Scan for the cell matching the given text and deliver its [x, y] coordinate at center. 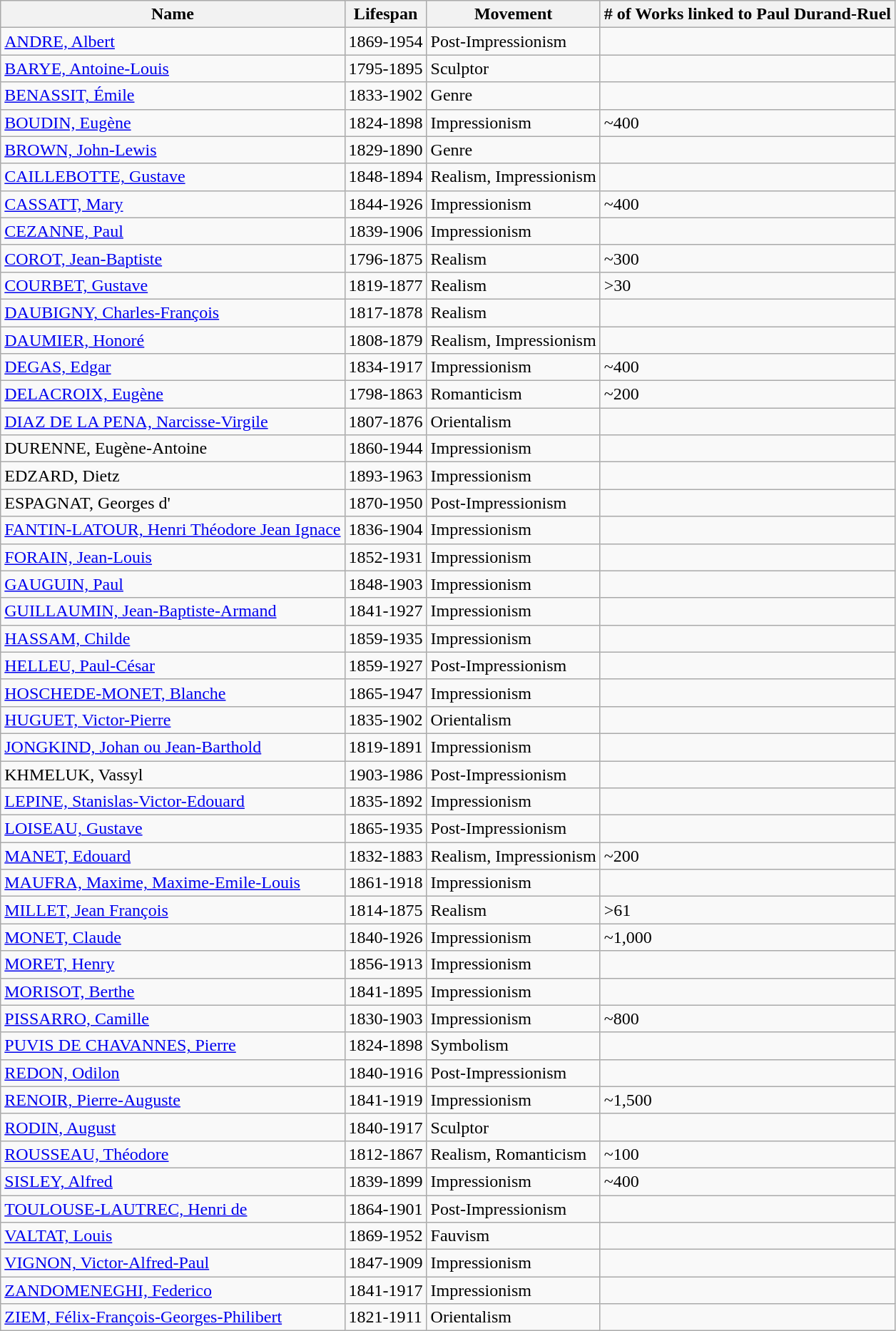
1903-1986 [385, 774]
RENOIR, Pierre-Auguste [173, 1100]
HOSCHEDE-MONET, Blanche [173, 693]
1821-1911 [385, 1317]
CEZANNE, Paul [173, 231]
DAUBIGNY, Charles-François [173, 312]
1812-1867 [385, 1154]
BENASSIT, Émile [173, 96]
HUGUET, Victor-Pierre [173, 720]
1808-1879 [385, 340]
FANTIN-LATOUR, Henri Théodore Jean Ignace [173, 530]
1835-1902 [385, 720]
KHMELUK, Vassyl [173, 774]
1819-1877 [385, 285]
>30 [748, 285]
1819-1891 [385, 747]
REDON, Odilon [173, 1073]
1829-1890 [385, 150]
1841-1919 [385, 1100]
FORAIN, Jean-Louis [173, 557]
1865-1935 [385, 829]
Realism, Romanticism [514, 1154]
~300 [748, 258]
MANET, Edouard [173, 856]
PISSARRO, Camille [173, 1019]
1869-1954 [385, 41]
Symbolism [514, 1046]
MAUFRA, Maxime, Maxime-Emile-Louis [173, 883]
COURBET, Gustave [173, 285]
LOISEAU, Gustave [173, 829]
1841-1927 [385, 611]
1865-1947 [385, 693]
MORISOT, Berthe [173, 991]
1893-1963 [385, 476]
Name [173, 14]
1841-1895 [385, 991]
1839-1906 [385, 231]
ESPAGNAT, Georges d' [173, 503]
BROWN, John-Lewis [173, 150]
~1,500 [748, 1100]
MONET, Claude [173, 937]
Romanticism [514, 394]
GAUGUIN, Paul [173, 584]
DURENNE, Eugène-Antoine [173, 449]
DELACROIX, Eugène [173, 394]
1807-1876 [385, 422]
~800 [748, 1019]
RODIN, August [173, 1127]
1834-1917 [385, 367]
1841-1917 [385, 1290]
BARYE, Antoine-Louis [173, 68]
HELLEU, Paul-César [173, 665]
VALTAT, Louis [173, 1236]
SISLEY, Alfred [173, 1181]
1848-1903 [385, 584]
ZANDOMENEGHI, Federico [173, 1290]
1861-1918 [385, 883]
1835-1892 [385, 802]
1870-1950 [385, 503]
1844-1926 [385, 204]
1864-1901 [385, 1209]
CASSATT, Mary [173, 204]
1836-1904 [385, 530]
1832-1883 [385, 856]
DAUMIER, Honoré [173, 340]
1830-1903 [385, 1019]
~100 [748, 1154]
ZIEM, Félix-François-Georges-Philibert [173, 1317]
1869-1952 [385, 1236]
Lifespan [385, 14]
1814-1875 [385, 910]
MILLET, Jean François [173, 910]
EDZARD, Dietz [173, 476]
1856-1913 [385, 964]
~1,000 [748, 937]
1860-1944 [385, 449]
1848-1894 [385, 177]
1852-1931 [385, 557]
LEPINE, Stanislas-Victor-Edouard [173, 802]
BOUDIN, Eugène [173, 123]
ROUSSEAU, Théodore [173, 1154]
ANDRE, Albert [173, 41]
1833-1902 [385, 96]
>61 [748, 910]
# of Works linked to Paul Durand-Ruel [748, 14]
1840-1916 [385, 1073]
DIAZ DE LA PENA, Narcisse-Virgile [173, 422]
TOULOUSE-LAUTREC, Henri de [173, 1209]
1859-1935 [385, 638]
PUVIS DE CHAVANNES, Pierre [173, 1046]
1840-1917 [385, 1127]
GUILLAUMIN, Jean-Baptiste-Armand [173, 611]
1795-1895 [385, 68]
HASSAM, Childe [173, 638]
1796-1875 [385, 258]
1839-1899 [385, 1181]
CAILLEBOTTE, Gustave [173, 177]
1859-1927 [385, 665]
1847-1909 [385, 1263]
Movement [514, 14]
1817-1878 [385, 312]
VIGNON, Victor-Alfred-Paul [173, 1263]
1798-1863 [385, 394]
COROT, Jean-Baptiste [173, 258]
Fauvism [514, 1236]
MORET, Henry [173, 964]
DEGAS, Edgar [173, 367]
1840-1926 [385, 937]
JONGKIND, Johan ou Jean-Barthold [173, 747]
